Return the (X, Y) coordinate for the center point of the cell that contains the specified text.  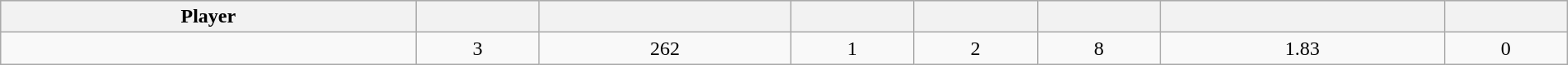
8 (1098, 48)
1 (852, 48)
0 (1505, 48)
Player (208, 17)
1.83 (1302, 48)
3 (478, 48)
2 (976, 48)
262 (665, 48)
